From the cell containing the given text, extract its center point as [x, y] coordinate. 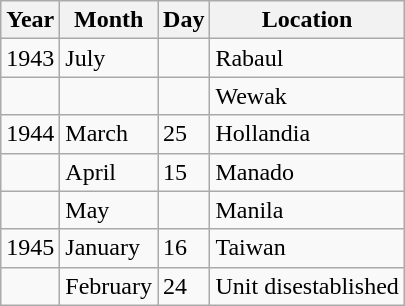
1943 [30, 58]
1944 [30, 134]
Wewak [307, 96]
Rabaul [307, 58]
15 [184, 172]
February [109, 286]
July [109, 58]
Year [30, 20]
Manila [307, 210]
April [109, 172]
Unit disestablished [307, 286]
Taiwan [307, 248]
Day [184, 20]
May [109, 210]
Hollandia [307, 134]
Month [109, 20]
Location [307, 20]
24 [184, 286]
25 [184, 134]
1945 [30, 248]
March [109, 134]
16 [184, 248]
January [109, 248]
Manado [307, 172]
